Detect which cell encompasses the target text, then output its [x, y] center coordinate. 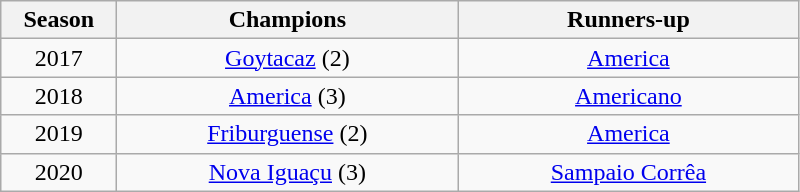
Americano [628, 96]
Friburguense (2) [288, 134]
Nova Iguaçu (3) [288, 172]
Season [59, 20]
Runners-up [628, 20]
2019 [59, 134]
Goytacaz (2) [288, 58]
Champions [288, 20]
Sampaio Corrêa [628, 172]
2018 [59, 96]
2017 [59, 58]
2020 [59, 172]
America (3) [288, 96]
